Extract the (x, y) coordinate from the center of the cell holding the provided text.  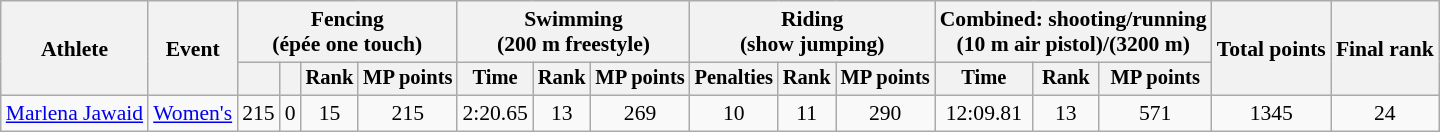
15 (330, 114)
Riding(show jumping) (812, 32)
Women's (192, 114)
Marlena Jawaid (74, 114)
24 (1385, 114)
Total points (1272, 48)
0 (290, 114)
Athlete (74, 48)
Penalties (734, 79)
1345 (1272, 114)
12:09.81 (984, 114)
290 (886, 114)
269 (640, 114)
571 (1156, 114)
Final rank (1385, 48)
2:20.65 (494, 114)
Fencing(épée one touch) (347, 32)
11 (807, 114)
Swimming(200 m freestyle) (573, 32)
Combined: shooting/running(10 m air pistol)/(3200 m) (1074, 32)
Event (192, 48)
10 (734, 114)
